Determine the (X, Y) coordinate at the center of the cell enclosing the given text.  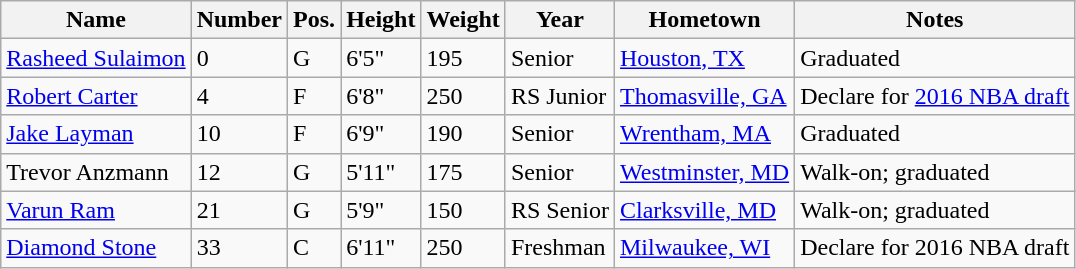
Year (560, 20)
Trevor Anzmann (96, 172)
C (314, 248)
Hometown (704, 20)
Height (381, 20)
Name (96, 20)
5'9" (381, 210)
Rasheed Sulaimon (96, 58)
Wrentham, MA (704, 134)
6'5" (381, 58)
Houston, TX (704, 58)
33 (239, 248)
21 (239, 210)
0 (239, 58)
6'11" (381, 248)
RS Senior (560, 210)
Clarksville, MD (704, 210)
150 (463, 210)
Thomasville, GA (704, 96)
4 (239, 96)
Number (239, 20)
6'8" (381, 96)
Diamond Stone (96, 248)
190 (463, 134)
175 (463, 172)
Notes (935, 20)
Pos. (314, 20)
Westminster, MD (704, 172)
Robert Carter (96, 96)
6'9" (381, 134)
Varun Ram (96, 210)
12 (239, 172)
5'11" (381, 172)
195 (463, 58)
Jake Layman (96, 134)
RS Junior (560, 96)
Weight (463, 20)
Milwaukee, WI (704, 248)
Freshman (560, 248)
10 (239, 134)
